For the text-containing cell, return its midpoint in (X, Y) coordinate format. 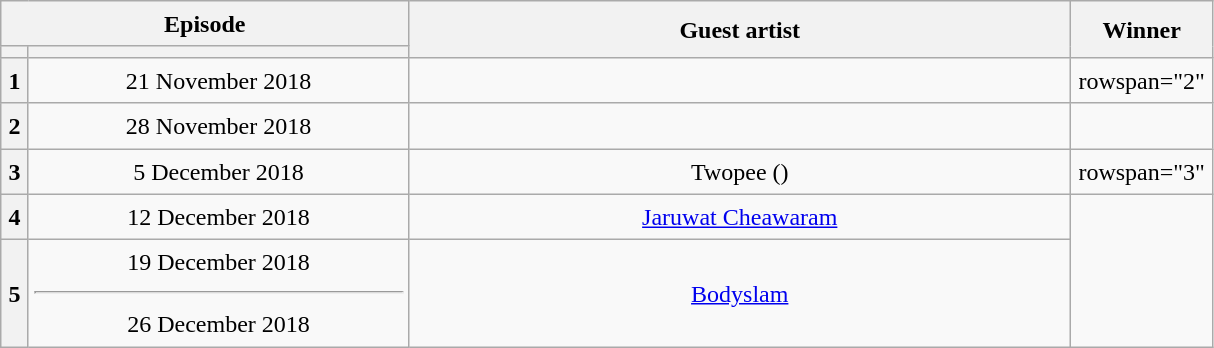
28 November 2018 (218, 126)
2 (14, 126)
19 December 201826 December 2018 (218, 294)
rowspan="3" (1142, 171)
3 (14, 171)
Bodyslam (740, 294)
1 (14, 80)
Episode (205, 24)
Twopee () (740, 171)
Jaruwat Cheawaram (740, 217)
21 November 2018 (218, 80)
4 (14, 217)
rowspan="2" (1142, 80)
5 December 2018 (218, 171)
12 December 2018 (218, 217)
Guest artist (740, 30)
Winner (1142, 30)
5 (14, 294)
